Provide the (x, y) coordinate of the cell's center where the given text is located.  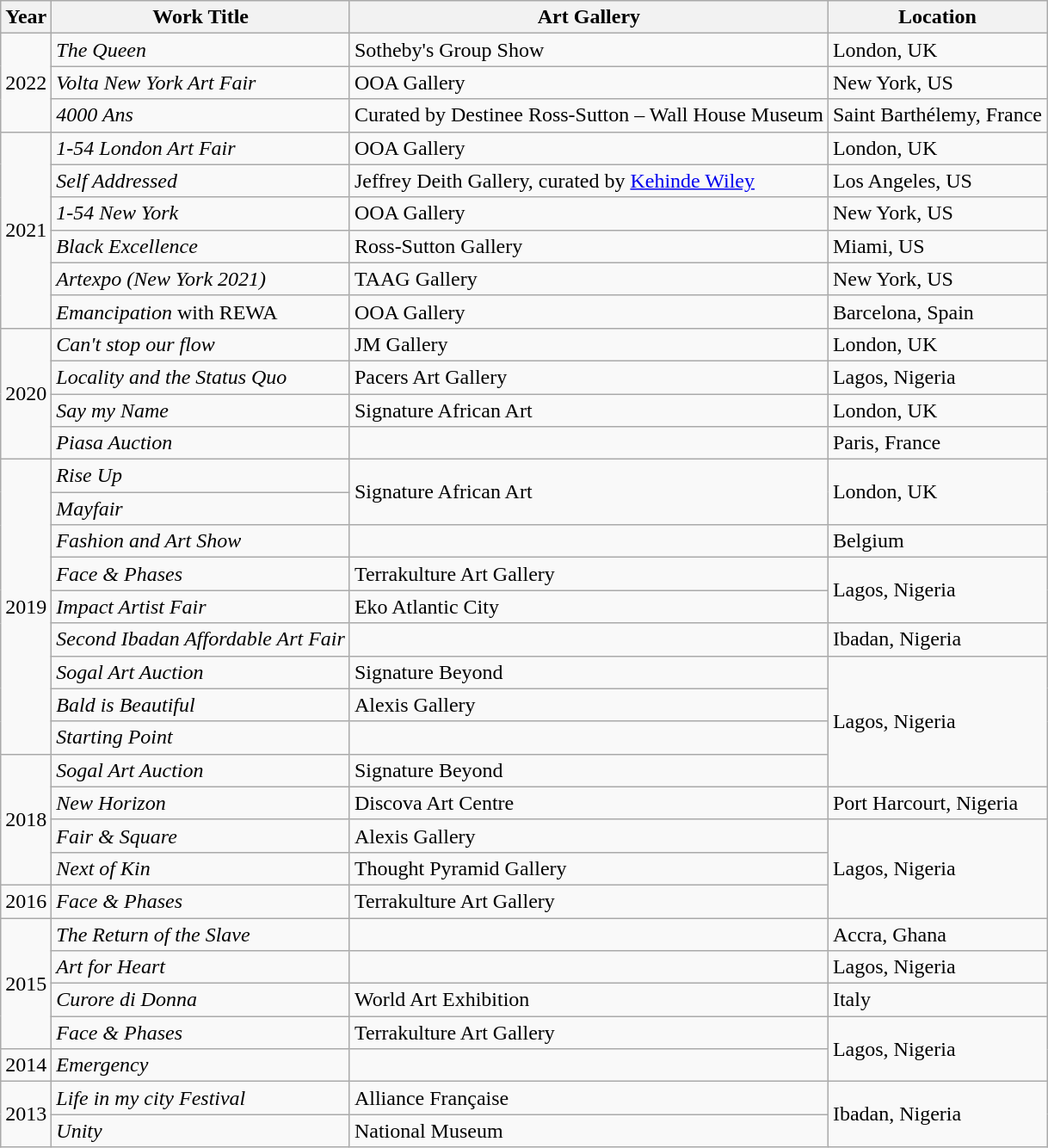
Curated by Destinee Ross-Sutton – Wall House Museum (589, 115)
2019 (26, 608)
Year (26, 17)
National Museum (589, 1131)
Self Addressed (201, 181)
2014 (26, 1065)
Emergency (201, 1065)
Say my Name (201, 410)
Ross-Sutton Gallery (589, 246)
2020 (26, 393)
Emancipation with REWA (201, 312)
2018 (26, 819)
Next of Kin (201, 868)
1-54 London Art Fair (201, 148)
Eko Atlantic City (589, 607)
TAAG Gallery (589, 279)
Pacers Art Gallery (589, 377)
Sotheby's Group Show (589, 50)
Port Harcourt, Nigeria (937, 803)
Piasa Auction (201, 443)
Can't stop our flow (201, 344)
1-54 New York (201, 213)
Second Ibadan Affordable Art Fair (201, 639)
Rise Up (201, 476)
Locality and the Status Quo (201, 377)
Barcelona, Spain (937, 312)
Accra, Ghana (937, 934)
Unity (201, 1131)
The Queen (201, 50)
Belgium (937, 541)
Black Excellence (201, 246)
Impact Artist Fair (201, 607)
2015 (26, 983)
Work Title (201, 17)
Fair & Square (201, 836)
World Art Exhibition (589, 1000)
Los Angeles, US (937, 181)
Saint Barthélemy, France (937, 115)
2022 (26, 83)
2021 (26, 230)
Starting Point (201, 738)
Paris, France (937, 443)
2013 (26, 1114)
Volta New York Art Fair (201, 83)
Artexpo (New York 2021) (201, 279)
Art Gallery (589, 17)
Discova Art Centre (589, 803)
JM Gallery (589, 344)
Thought Pyramid Gallery (589, 868)
The Return of the Slave (201, 934)
New Horizon (201, 803)
Life in my city Festival (201, 1098)
Fashion and Art Show (201, 541)
Location (937, 17)
4000 Ans (201, 115)
Jeffrey Deith Gallery, curated by Kehinde Wiley (589, 181)
Italy (937, 1000)
Alliance Française (589, 1098)
Miami, US (937, 246)
Curore di Donna (201, 1000)
Bald is Beautiful (201, 705)
Art for Heart (201, 967)
2016 (26, 901)
Mayfair (201, 509)
